Output the [x, y] coordinate of the center of the cell containing the given text.  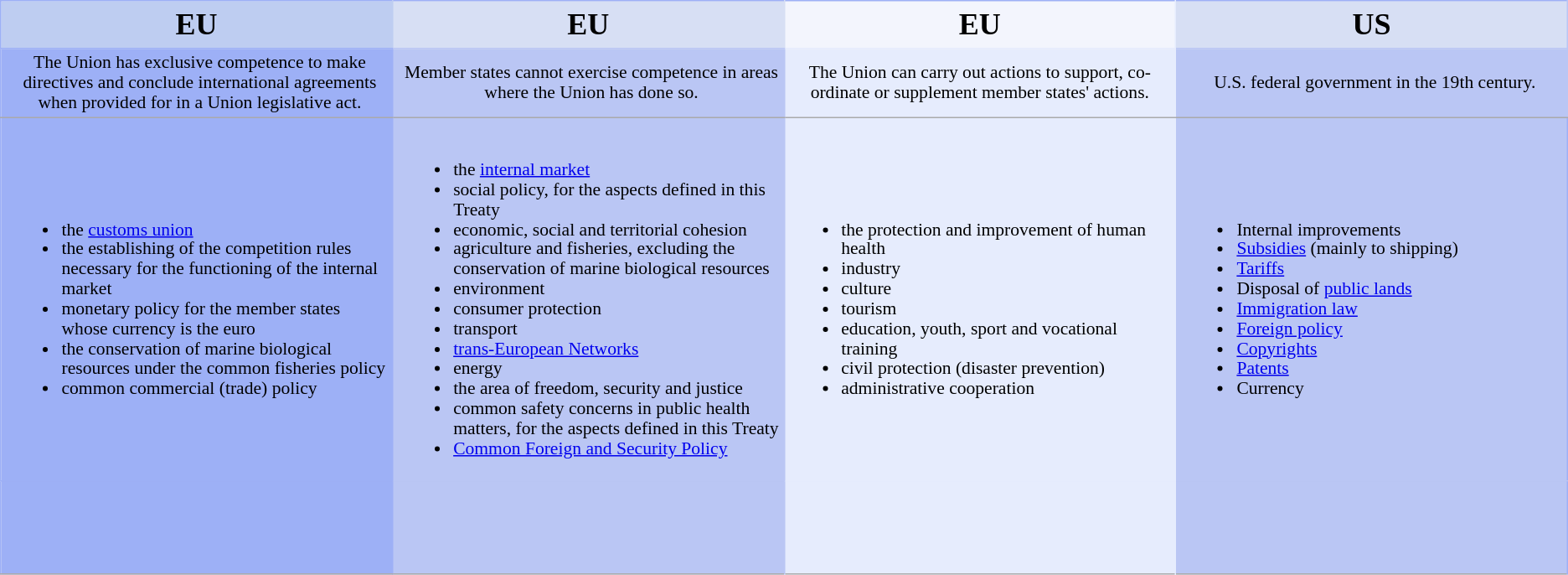
The Union has exclusive competence to make directives and conclude international agreements when provided for in a Union legislative act. [197, 83]
The Union can carry out actions to support, co-ordinate or supplement member states' actions. [980, 83]
Member states cannot exercise competence in areas where the Union has done so. [588, 83]
Internal improvementsSubsidies (mainly to shipping)TariffsDisposal of public landsImmigration lawForeign policyCopyrightsPatentsCurrency [1372, 298]
U.S. federal government in the 19th century. [1372, 83]
US [1372, 25]
